Find where the given text appears and provide that cell's center as (X, Y) coordinate. 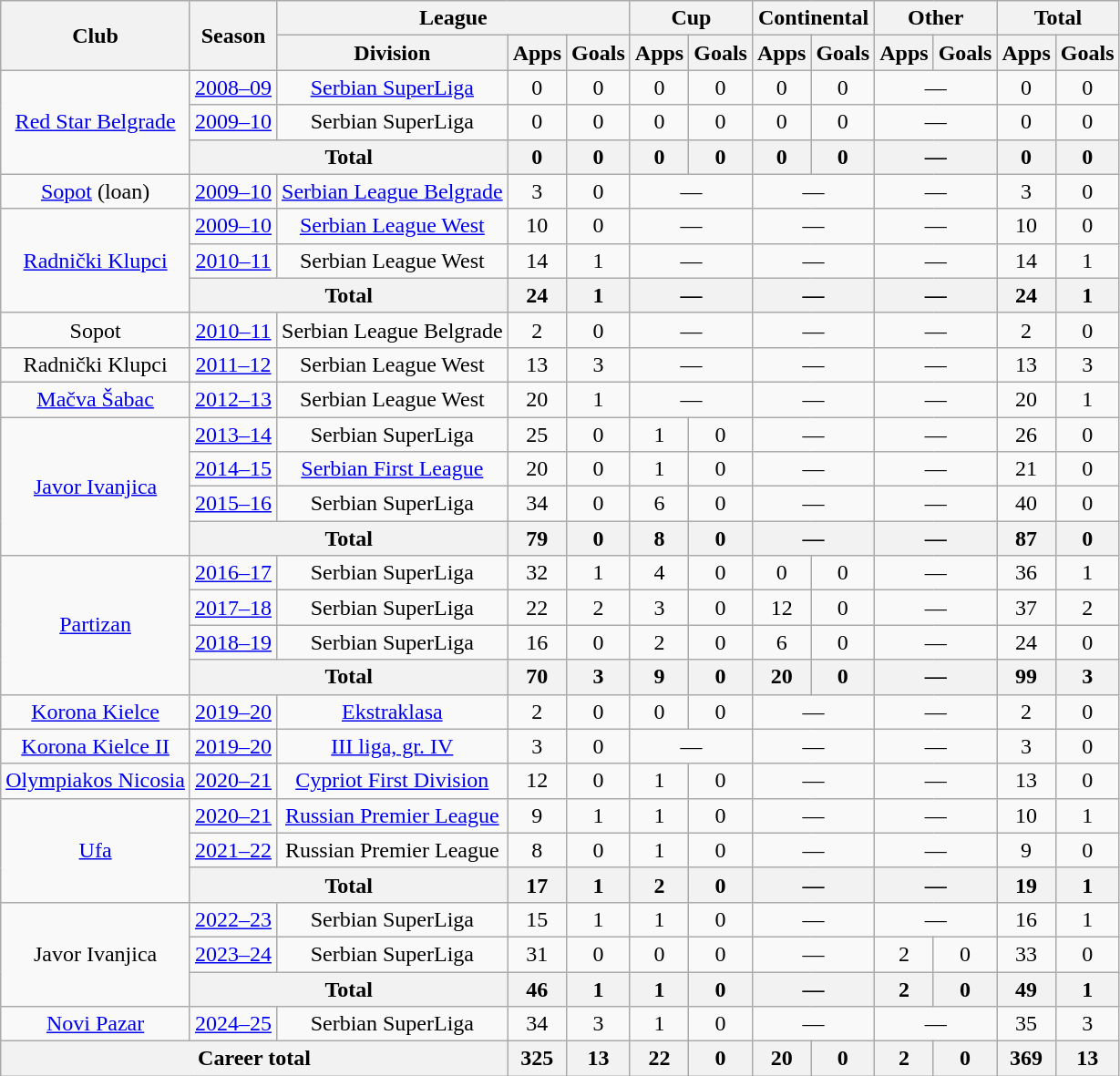
Serbian First League (393, 469)
Sopot (96, 330)
35 (1026, 1024)
37 (1026, 608)
Club (96, 36)
2016–17 (233, 573)
Ufa (96, 850)
31 (537, 954)
League (454, 18)
325 (537, 1059)
40 (1026, 504)
4 (659, 573)
Korona Kielce II (96, 746)
15 (537, 919)
Olympiakos Nicosia (96, 781)
Partizan (96, 625)
49 (1026, 989)
2014–15 (233, 469)
46 (537, 989)
Ekstraklasa (393, 712)
Other (936, 18)
Career total (254, 1059)
36 (1026, 573)
87 (1026, 538)
Cypriot First Division (393, 781)
2017–18 (233, 608)
2013–14 (233, 435)
2011–12 (233, 364)
2024–25 (233, 1024)
70 (537, 677)
17 (537, 885)
2018–19 (233, 642)
Division (393, 53)
99 (1026, 677)
Season (233, 36)
25 (537, 435)
Cup (691, 18)
Mačva Šabac (96, 399)
19 (1026, 885)
Continental (813, 18)
2021–22 (233, 850)
2008–09 (233, 87)
III liga, gr. IV (393, 746)
2023–24 (233, 954)
Novi Pazar (96, 1024)
Korona Kielce (96, 712)
369 (1026, 1059)
21 (1026, 469)
79 (537, 538)
33 (1026, 954)
26 (1026, 435)
2012–13 (233, 399)
Red Star Belgrade (96, 122)
Sopot (loan) (96, 191)
2015–16 (233, 504)
2022–23 (233, 919)
32 (537, 573)
